Find where the given text appears and provide that cell's center as [X, Y] coordinate. 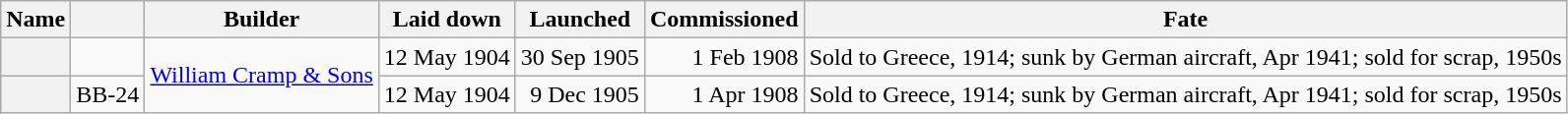
Commissioned [724, 20]
Laid down [447, 20]
Fate [1186, 20]
1 Apr 1908 [724, 94]
Name [35, 20]
Launched [579, 20]
Builder [262, 20]
BB-24 [108, 94]
30 Sep 1905 [579, 57]
William Cramp & Sons [262, 76]
1 Feb 1908 [724, 57]
9 Dec 1905 [579, 94]
